Find where the given text appears and provide that cell's center as (x, y) coordinate. 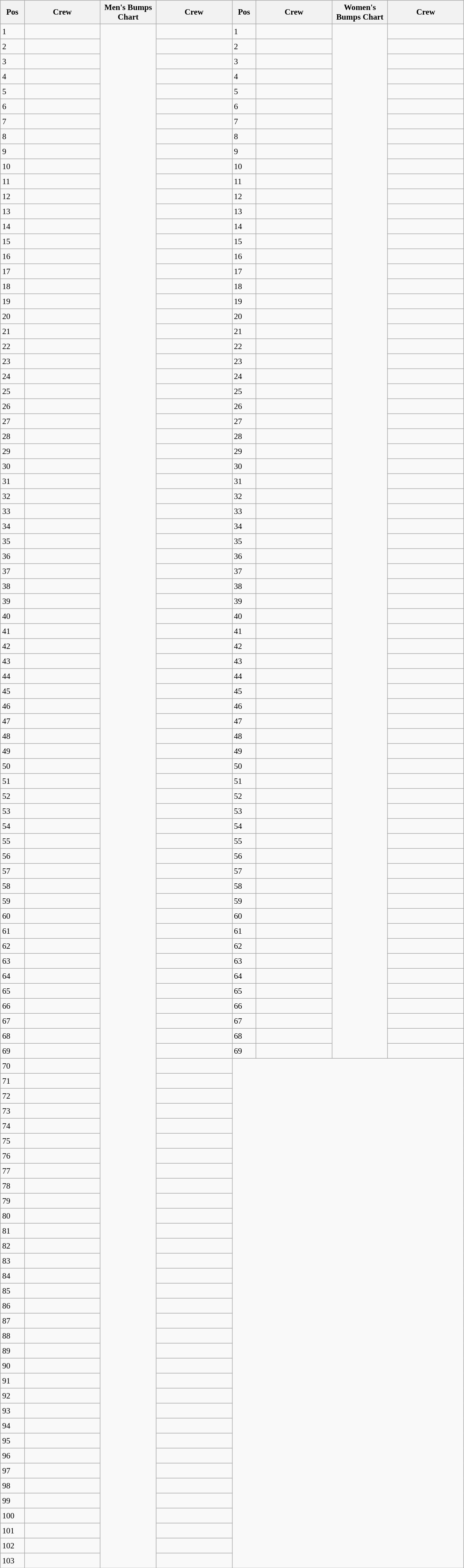
97 (12, 1471)
96 (12, 1455)
74 (12, 1126)
75 (12, 1141)
103 (12, 1561)
92 (12, 1395)
79 (12, 1201)
82 (12, 1245)
90 (12, 1365)
Women's Bumps Chart (360, 12)
93 (12, 1411)
Men's Bumps Chart (129, 12)
71 (12, 1081)
87 (12, 1321)
85 (12, 1291)
99 (12, 1501)
98 (12, 1485)
81 (12, 1231)
102 (12, 1545)
94 (12, 1425)
89 (12, 1351)
77 (12, 1171)
86 (12, 1305)
84 (12, 1275)
73 (12, 1111)
101 (12, 1531)
72 (12, 1096)
76 (12, 1156)
100 (12, 1515)
78 (12, 1186)
70 (12, 1066)
91 (12, 1381)
95 (12, 1441)
88 (12, 1335)
80 (12, 1215)
83 (12, 1261)
